Determine the [x, y] coordinate at the center of the cell enclosing the given text.  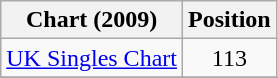
Chart (2009) [92, 20]
UK Singles Chart [92, 58]
Position [229, 20]
113 [229, 58]
